Return (X, Y) of the center of cell containing provided text 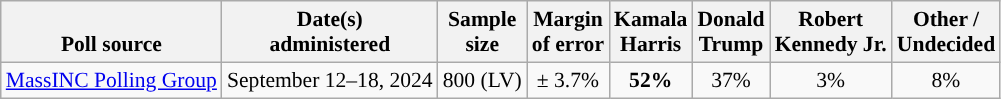
DonaldTrump (730, 32)
3% (831, 80)
Other /Undecided (946, 32)
Poll source (112, 32)
37% (730, 80)
800 (LV) (482, 80)
Marginof error (568, 32)
8% (946, 80)
52% (650, 80)
MassINC Polling Group (112, 80)
± 3.7% (568, 80)
September 12–18, 2024 (330, 80)
Date(s)administered (330, 32)
RobertKennedy Jr. (831, 32)
KamalaHarris (650, 32)
Samplesize (482, 32)
